From the cell containing the given text, extract its center point as [X, Y] coordinate. 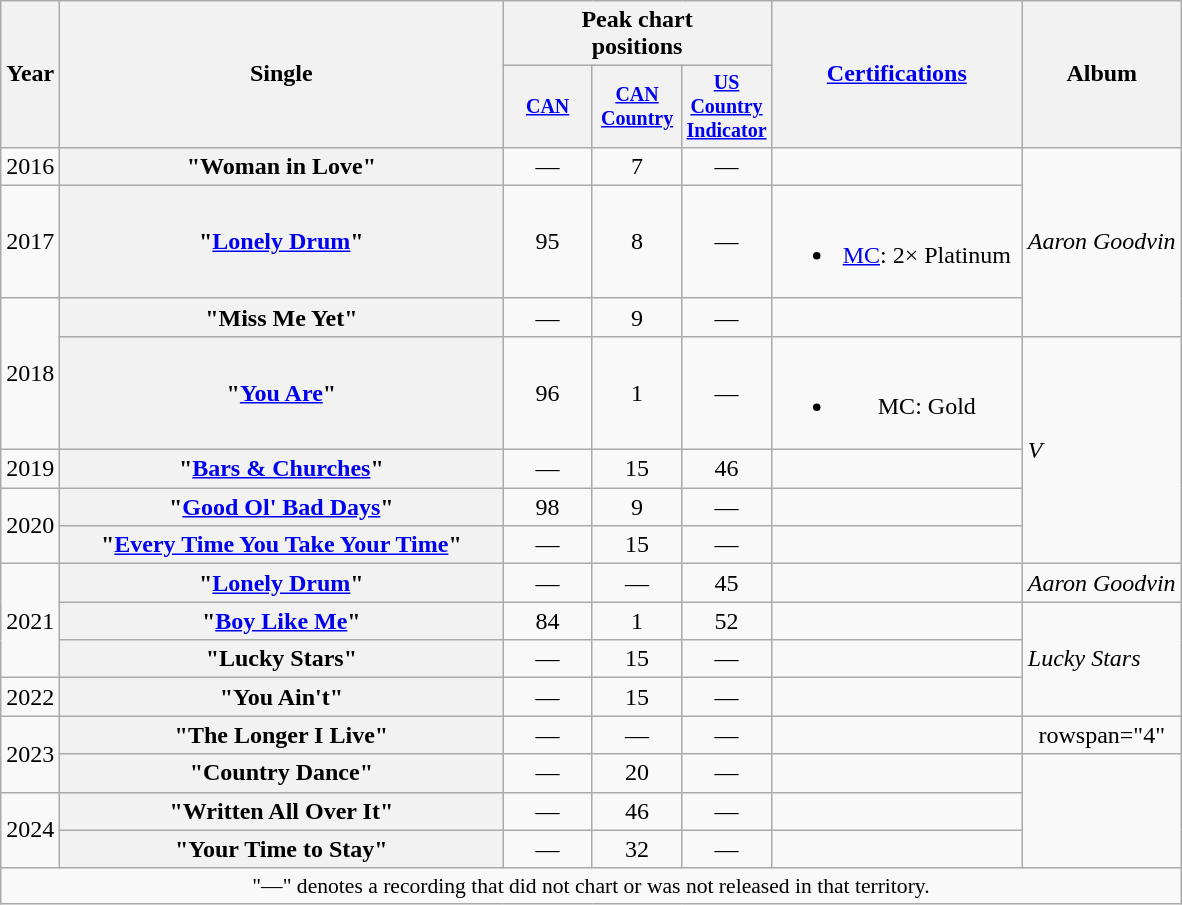
"You Are" [282, 392]
"—" denotes a recording that did not chart or was not released in that territory. [591, 886]
Single [282, 74]
US Country Indicator [726, 106]
Lucky Stars [1102, 659]
MC: Gold [896, 392]
"Boy Like Me" [282, 621]
2020 [30, 526]
Peak chartpositions [637, 34]
"You Ain't" [282, 697]
20 [636, 773]
2016 [30, 166]
2017 [30, 242]
Album [1102, 74]
"Bars & Churches" [282, 469]
CAN [548, 106]
"The Longer I Live" [282, 735]
98 [548, 507]
8 [636, 242]
CAN Country [636, 106]
Certifications [896, 74]
Year [30, 74]
"Good Ol' Bad Days" [282, 507]
52 [726, 621]
"Written All Over It" [282, 811]
96 [548, 392]
"Miss Me Yet" [282, 317]
2019 [30, 469]
MC: 2× Platinum [896, 242]
"Country Dance" [282, 773]
32 [636, 849]
2018 [30, 374]
V [1102, 450]
95 [548, 242]
"Woman in Love" [282, 166]
"Every Time You Take Your Time" [282, 545]
2021 [30, 621]
"Lucky Stars" [282, 659]
2023 [30, 754]
2022 [30, 697]
"Your Time to Stay" [282, 849]
7 [636, 166]
2024 [30, 830]
45 [726, 583]
84 [548, 621]
rowspan="4" [1102, 735]
